Find where the given text appears and provide that cell's center as [X, Y] coordinate. 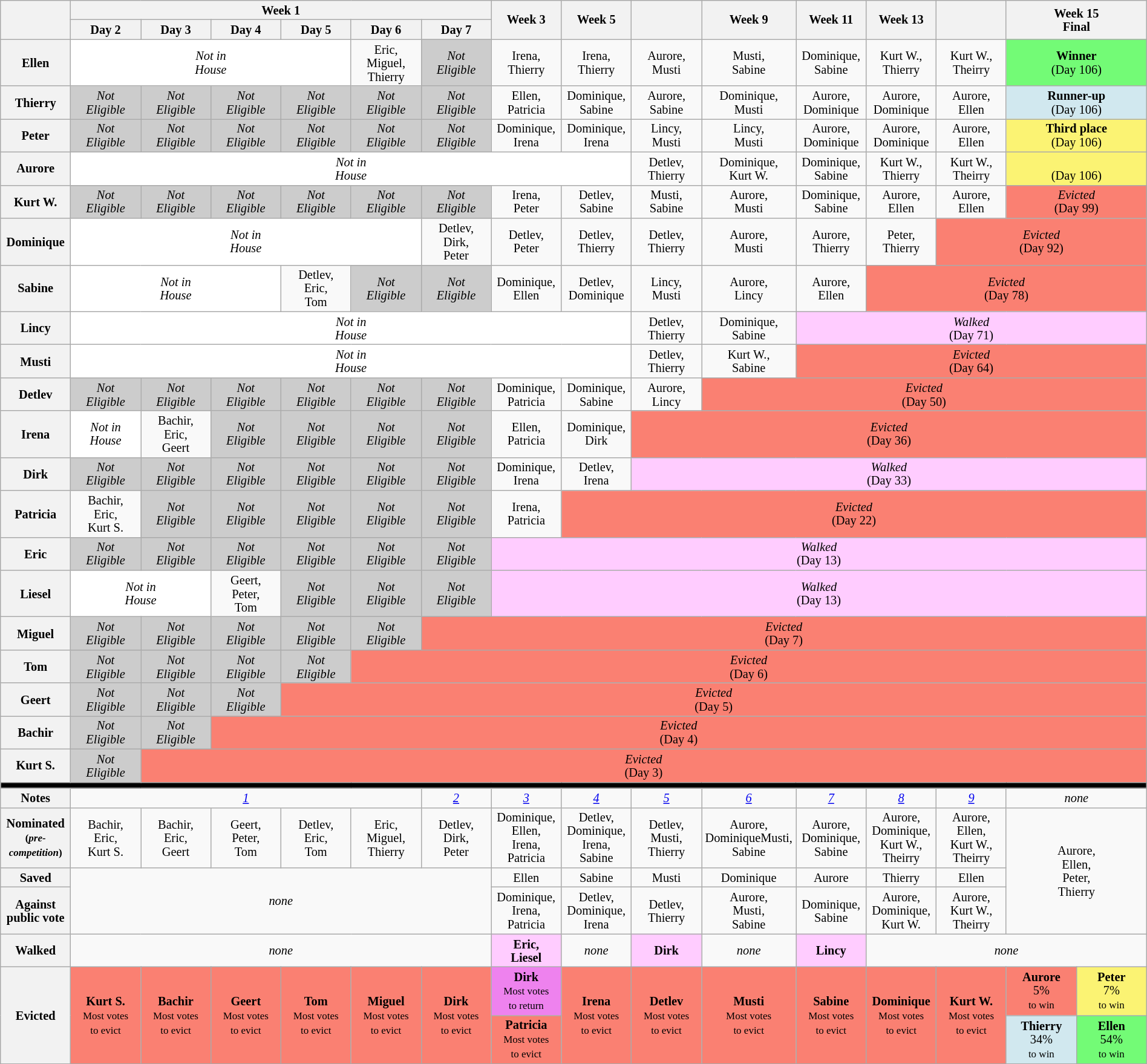
Thierry34%to win [1041, 1039]
Aurore5%to win [1041, 991]
Aurore,Ellen,Peter,Thierry [1076, 871]
DirkMost votesto return [526, 991]
5 [667, 797]
Notes [36, 797]
Winner(Day 106) [1076, 63]
Dominique,Dirk [596, 434]
Week 15Final [1076, 19]
Nominated(pre-competition) [36, 838]
Geert [36, 699]
Walked [36, 951]
Evicted(Day 6) [749, 667]
Tom [36, 667]
MiguelMost votesto evict [386, 1015]
Aurore,Dominique,Kurt W.,Theirry [901, 838]
8 [901, 797]
6 [749, 797]
Aurore,Musti,Sabine [749, 910]
Againstpublic vote [36, 910]
Evicted(Day 92) [1042, 241]
Detlev,Irena [596, 474]
Irena [36, 434]
Dominique,Irena,Patricia [526, 910]
Peter [36, 135]
Kurt S. [36, 766]
Irena,Peter [526, 202]
Week 5 [596, 19]
Third place(Day 106) [1076, 135]
Evicted(Day 5) [714, 699]
Runner-up(Day 106) [1076, 103]
Eric [36, 554]
Evicted(Day 99) [1076, 202]
PatriciaMost votesto evict [526, 1039]
Evicted(Day 64) [972, 361]
Bachir, Eric,Kurt S. [106, 838]
Peter,Thierry [901, 241]
Day 6 [386, 29]
DominiqueMost votesto evict [901, 1015]
Evicted(Day 22) [854, 514]
Evicted(Day 36) [889, 434]
Liesel [36, 593]
Detlev [36, 394]
Miguel [36, 634]
Walked(Day 33) [889, 474]
BachirMost votesto evict [175, 1015]
Aurore,DominiqueMusti,Sabine [749, 838]
Evicted(Day 50) [924, 394]
Dominique,Patricia [526, 394]
Dominique,Ellen,Irena,Patricia [526, 838]
Detlev,Dominique,Irena,Sabine [596, 838]
Eric,Liesel [526, 951]
DetlevMost votesto evict [667, 1015]
Irena,Patricia [526, 514]
Aurore,Thierry [831, 241]
Kurt W.Most votesto evict [972, 1015]
Week 9 [749, 19]
Peter7%to win [1111, 991]
Day 4 [246, 29]
Evicted(Day 7) [784, 634]
Dominique,Musti [749, 103]
Detlev,Peter [526, 241]
Evicted [36, 1015]
Aurore,Sabine [667, 103]
GeertMost votesto evict [246, 1015]
Ellen54%to win [1111, 1039]
Evicted(Day 3) [644, 766]
(Day 106) [1076, 168]
DirkMost votesto evict [456, 1015]
Aurore,Dominique,Kurt W. [901, 910]
Detlev,Dominique,Irena [596, 910]
Detlev,Musti,Thierry [667, 838]
Dominique,Kurt W. [749, 168]
Walked(Day 71) [972, 328]
7 [831, 797]
1 [246, 797]
Bachir [36, 732]
MustiMost votesto evict [749, 1015]
Aurore,Kurt W.,Theirry [972, 910]
Week 1 [281, 10]
Aurore,Ellen,Kurt W.,Theirry [972, 838]
Detlev,Dominique [596, 288]
Day 7 [456, 29]
Evicted(Day 78) [1007, 288]
Patricia [36, 514]
Day 5 [316, 29]
Week 3 [526, 19]
Day 2 [106, 29]
Bachir,Eric,Kurt S. [106, 514]
SabineMost votesto evict [831, 1015]
9 [972, 797]
Week 11 [831, 19]
Aurore,Dominique,Sabine [831, 838]
2 [456, 797]
TomMost votesto evict [316, 1015]
Detlev,Sabine [596, 202]
Day 3 [175, 29]
Kurt W.,Sabine [749, 361]
Saved [36, 877]
Kurt W. [36, 202]
4 [596, 797]
Dominique,Ellen [526, 288]
Evicted(Day 4) [679, 732]
IrenaMost votesto evict [596, 1015]
Kurt S.Most votesto evict [106, 1015]
3 [526, 797]
Week 13 [901, 19]
